Locate the cell with the specified text and output its (x, y) center coordinate. 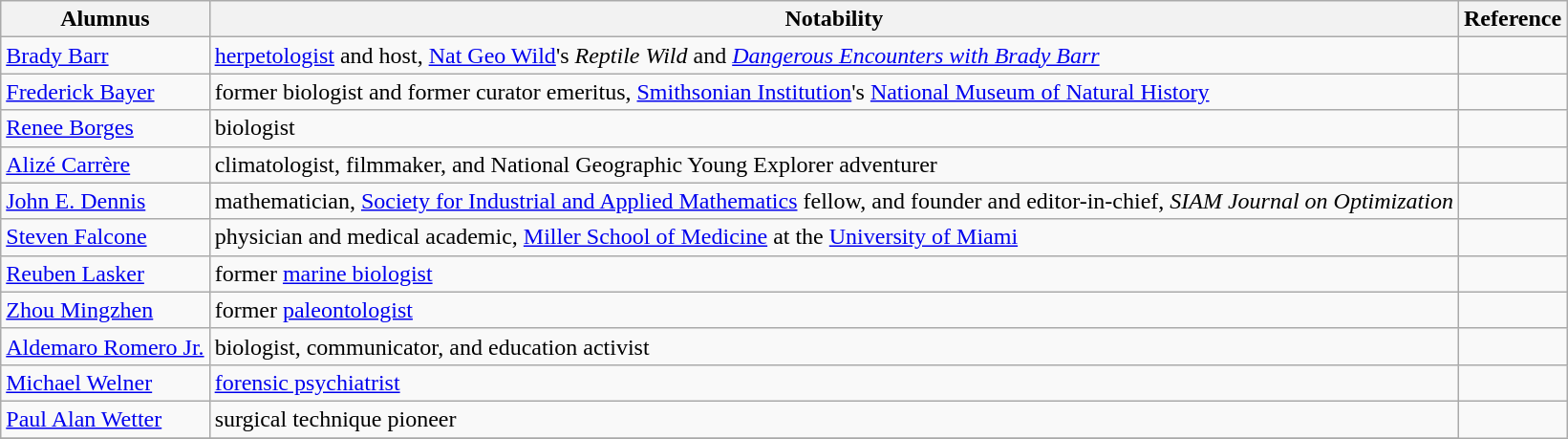
Notability (833, 19)
forensic psychiatrist (833, 383)
Reference (1512, 19)
climatologist, filmmaker, and National Geographic Young Explorer adventurer (833, 165)
Reuben Lasker (105, 274)
Aldemaro Romero Jr. (105, 346)
Alumnus (105, 19)
Zhou Mingzhen (105, 310)
Renee Borges (105, 128)
former paleontologist (833, 310)
surgical technique pioneer (833, 419)
Steven Falcone (105, 237)
Michael Welner (105, 383)
former marine biologist (833, 274)
herpetologist and host, Nat Geo Wild's Reptile Wild and Dangerous Encounters with Brady Barr (833, 55)
Brady Barr (105, 55)
John E. Dennis (105, 201)
Paul Alan Wetter (105, 419)
mathematician, Society for Industrial and Applied Mathematics fellow, and founder and editor-in-chief, SIAM Journal on Optimization (833, 201)
biologist (833, 128)
Alizé Carrère (105, 165)
biologist, communicator, and education activist (833, 346)
physician and medical academic, Miller School of Medicine at the University of Miami (833, 237)
Frederick Bayer (105, 92)
former biologist and former curator emeritus, Smithsonian Institution's National Museum of Natural History (833, 92)
